Return the [x, y] coordinate for the center point of the cell that contains the specified text.  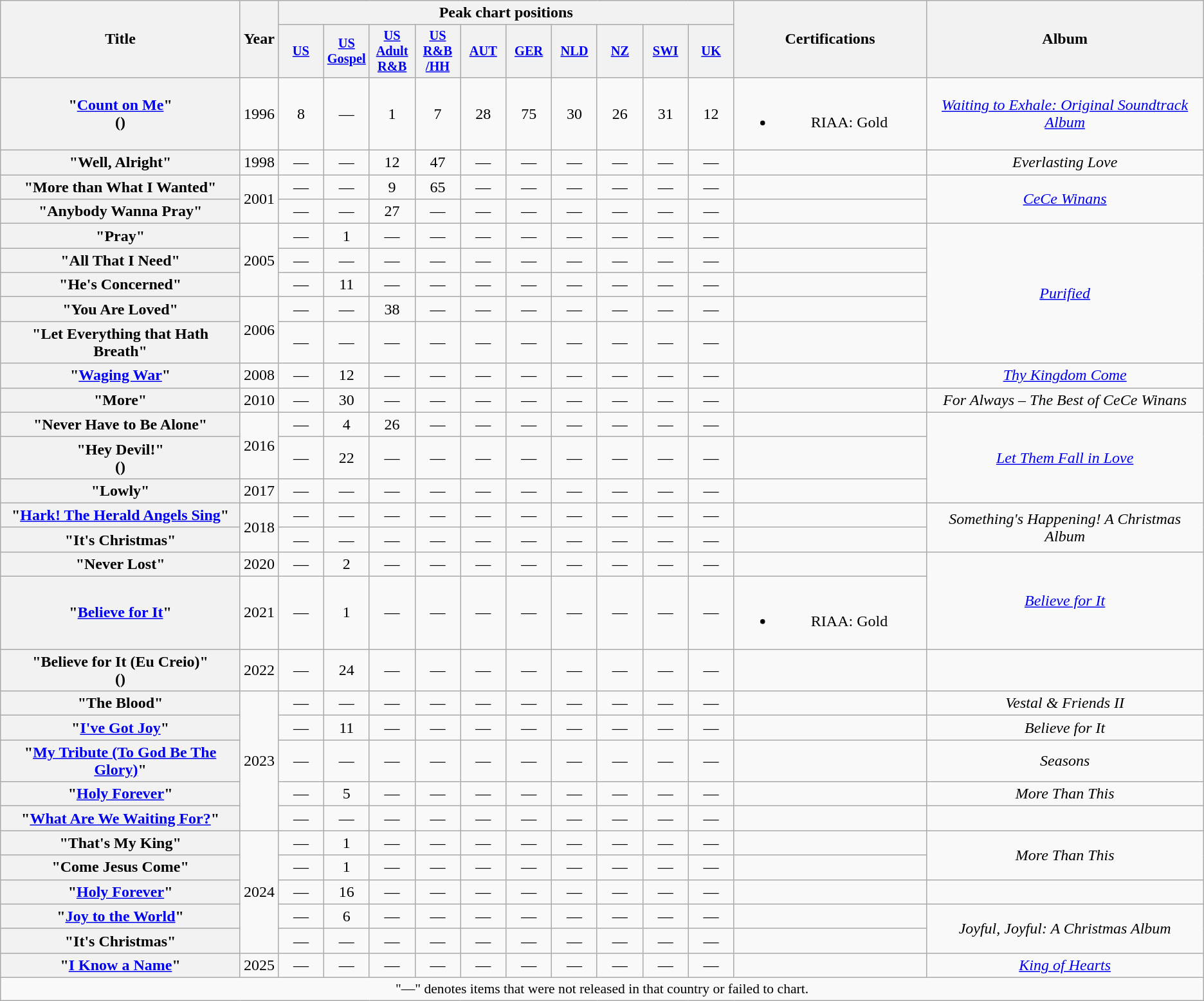
7 [437, 113]
"Count on Me"() [121, 113]
"Believe for It (Eu Creio)"() [121, 670]
Thy Kingdom Come [1065, 375]
"Hey Devil!"() [121, 458]
Vestal & Friends II [1065, 703]
Something's Happening! A Christmas Album [1065, 527]
US [301, 51]
9 [392, 187]
47 [437, 163]
4 [346, 424]
"—" denotes items that were not released in that country or failed to chart. [602, 989]
US R&B/HH [437, 51]
"Hark! The Herald Angels Sing" [121, 515]
NZ [620, 51]
For Always – The Best of CeCe Winans [1065, 400]
8 [301, 113]
Purified [1065, 293]
"You Are Loved" [121, 309]
Album [1065, 39]
"Come Jesus Come" [121, 867]
Year [259, 39]
"That's My King" [121, 843]
1996 [259, 113]
2006 [259, 330]
2005 [259, 260]
"My Tribute (To God Be The Glory)" [121, 761]
2008 [259, 375]
5 [346, 794]
31 [665, 113]
SWI [665, 51]
"The Blood" [121, 703]
2016 [259, 445]
38 [392, 309]
2010 [259, 400]
6 [346, 916]
Peak chart positions [506, 13]
16 [346, 892]
2024 [259, 892]
2020 [259, 564]
"Lowly" [121, 491]
UK [711, 51]
"Believe for It" [121, 613]
"Let Everything that Hath Breath" [121, 342]
Certifications [830, 39]
"Never Have to Be Alone" [121, 424]
2018 [259, 527]
NLD [575, 51]
Joyful, Joyful: A Christmas Album [1065, 928]
"Pray" [121, 236]
GER [529, 51]
"Never Lost" [121, 564]
75 [529, 113]
28 [484, 113]
"Joy to the World" [121, 916]
"More than What I Wanted" [121, 187]
Let Them Fall in Love [1065, 458]
1998 [259, 163]
Everlasting Love [1065, 163]
2017 [259, 491]
"Anybody Wanna Pray" [121, 212]
"All That I Need" [121, 260]
"I've Got Joy" [121, 728]
27 [392, 212]
USAdult R&B [392, 51]
24 [346, 670]
2022 [259, 670]
King of Hearts [1065, 965]
"He's Concerned" [121, 285]
AUT [484, 51]
2021 [259, 613]
2025 [259, 965]
"More" [121, 400]
2001 [259, 199]
2 [346, 564]
"What Are We Waiting For?" [121, 818]
"Well, Alright" [121, 163]
CeCe Winans [1065, 199]
"Waging War" [121, 375]
Seasons [1065, 761]
2023 [259, 761]
US Gospel [346, 51]
"I Know a Name" [121, 965]
Title [121, 39]
65 [437, 187]
22 [346, 458]
Waiting to Exhale: Original Soundtrack Album [1065, 113]
